Output the [X, Y] coordinate of the center of the cell containing the given text.  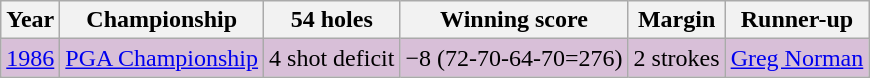
Margin [676, 20]
Winning score [514, 20]
Championship [162, 20]
Greg Norman [797, 58]
2 strokes [676, 58]
Year [30, 20]
4 shot deficit [332, 58]
54 holes [332, 20]
−8 (72-70-64-70=276) [514, 58]
PGA Championship [162, 58]
1986 [30, 58]
Runner-up [797, 20]
